Locate the cell with the specified text and output its (X, Y) center coordinate. 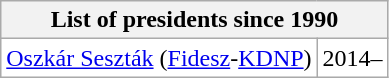
2014– (352, 58)
List of presidents since 1990 (194, 20)
Oszkár Seszták (Fidesz-KDNP) (159, 58)
